Pinpoint the cell where the given text exists, returning its (X, Y) midpoint coordinate. 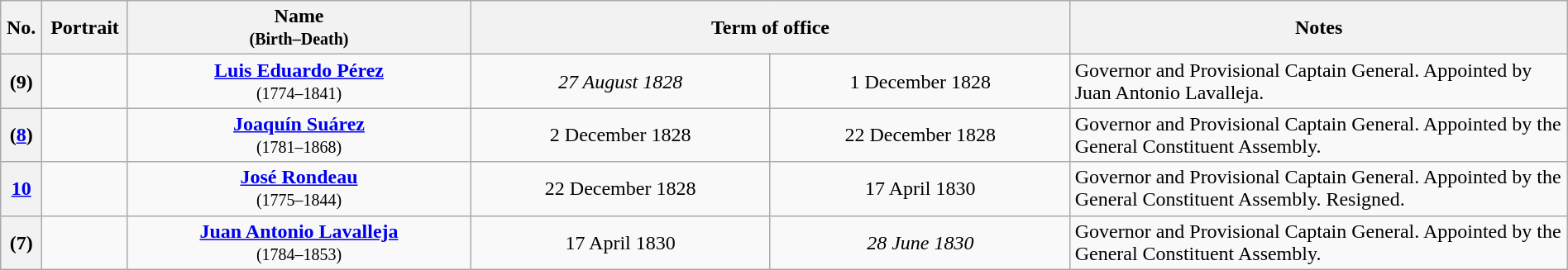
28 June 1830 (920, 243)
Portrait (85, 28)
27 August 1828 (620, 81)
Term of office (771, 28)
(8) (22, 135)
(9) (22, 81)
2 December 1828 (620, 135)
Governor and Provisional Captain General. Appointed by Juan Antonio Lavalleja. (1318, 81)
Notes (1318, 28)
10 (22, 188)
José Rondeau(1775–1844) (299, 188)
Name(Birth–Death) (299, 28)
No. (22, 28)
(7) (22, 243)
Luis Eduardo Pérez(1774–1841) (299, 81)
Joaquín Suárez(1781–1868) (299, 135)
1 December 1828 (920, 81)
Juan Antonio Lavalleja(1784–1853) (299, 243)
Governor and Provisional Captain General. Appointed by the General Constituent Assembly. Resigned. (1318, 188)
